Return the (x, y) coordinate for the center point of the cell that contains the specified text.  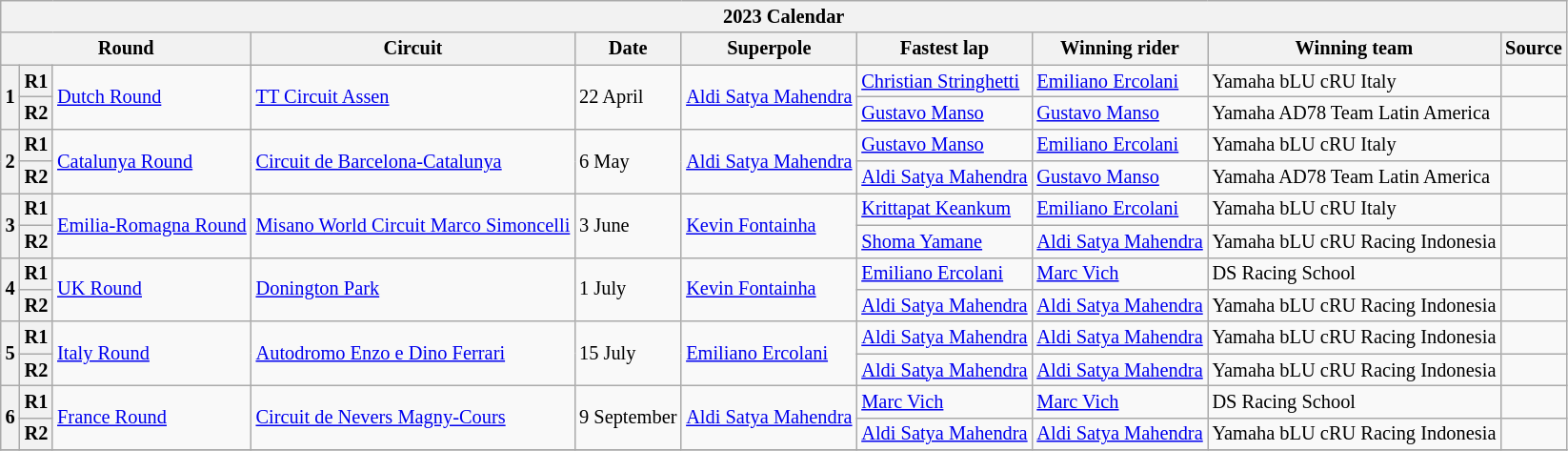
Fastest lap (944, 49)
Winning rider (1119, 49)
Source (1534, 49)
3 (10, 225)
Krittapat Keankum (944, 209)
6 May (628, 160)
4 (10, 290)
UK Round (151, 290)
Winning team (1355, 49)
Circuit (413, 49)
Emilia-Romagna Round (151, 225)
Christian Stringhetti (944, 81)
3 June (628, 225)
France Round (151, 418)
9 September (628, 418)
Dutch Round (151, 97)
15 July (628, 353)
Superpole (769, 49)
Round (126, 49)
Autodromo Enzo e Dino Ferrari (413, 353)
2 (10, 160)
5 (10, 353)
Misano World Circuit Marco Simoncelli (413, 225)
Donington Park (413, 290)
Shoma Yamane (944, 241)
6 (10, 418)
2023 Calendar (784, 16)
TT Circuit Assen (413, 97)
1 (10, 97)
Circuit de Barcelona-Catalunya (413, 160)
1 July (628, 290)
Catalunya Round (151, 160)
22 April (628, 97)
Date (628, 49)
Italy Round (151, 353)
Circuit de Nevers Magny-Cours (413, 418)
